Pinpoint the cell where the given text exists, returning its (x, y) midpoint coordinate. 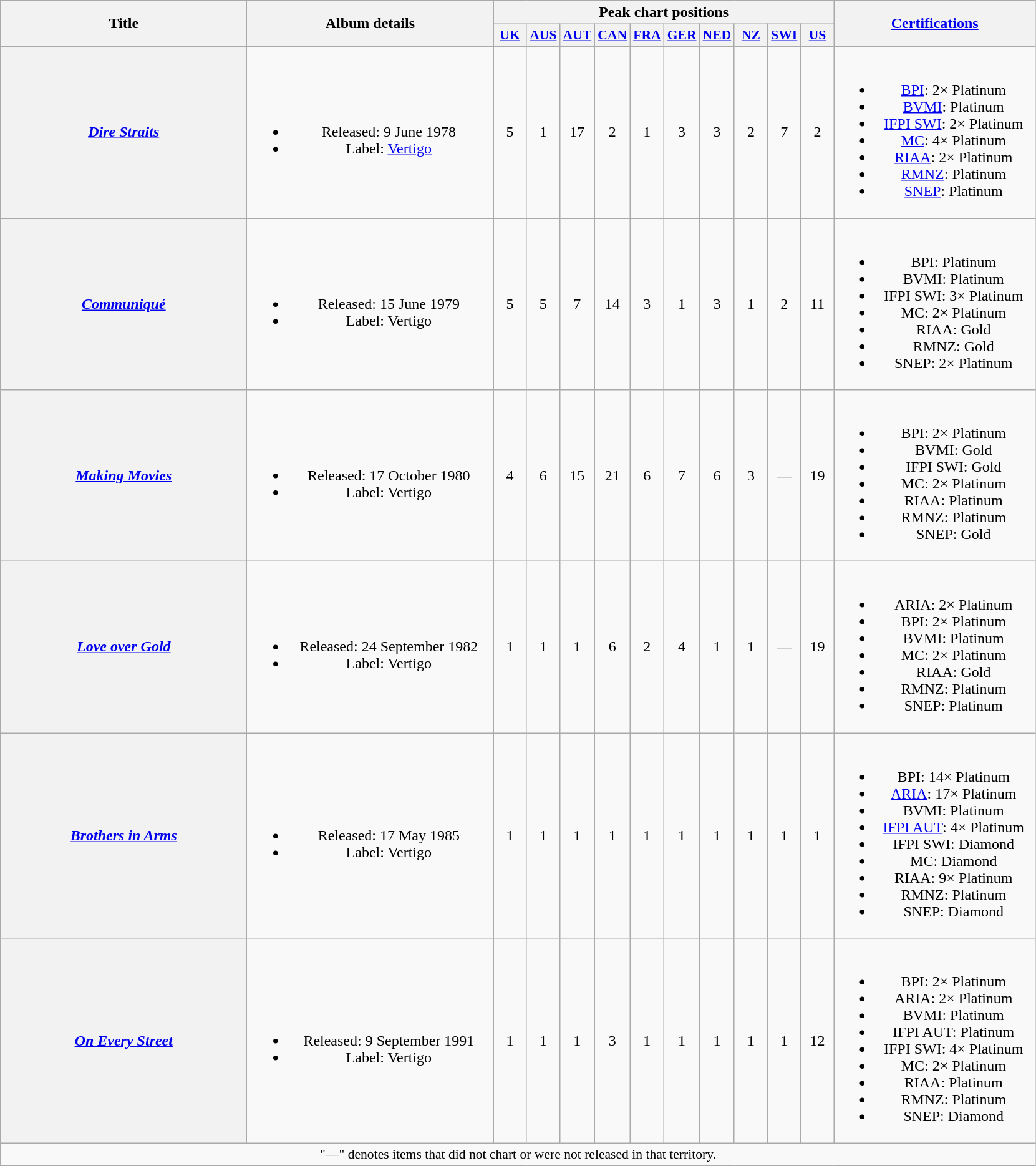
ARIA: 2× PlatinumBPI: 2× PlatinumBVMI: PlatinumMC: 2× PlatinumRIAA: GoldRMNZ: PlatinumSNEP: Platinum (934, 648)
NZ (751, 36)
Released: 15 June 1979Label: Vertigo (370, 304)
Certifications (934, 24)
BPI: 14× PlatinumARIA: 17× PlatinumBVMI: PlatinumIFPI AUT: 4× PlatinumIFPI SWI: DiamondMC: DiamondRIAA: 9× PlatinumRMNZ: PlatinumSNEP: Diamond (934, 836)
AUS (543, 36)
Album details (370, 24)
Released: 17 May 1985Label: Vertigo (370, 836)
"—" denotes items that did not chart or were not released in that territory. (518, 1155)
FRA (647, 36)
Love over Gold (123, 648)
SWI (785, 36)
GER (682, 36)
US (817, 36)
Peak chart positions (664, 12)
Making Movies (123, 475)
NED (717, 36)
11 (817, 304)
17 (578, 132)
BPI: 2× PlatinumBVMI: GoldIFPI SWI: GoldMC: 2× PlatinumRIAA: PlatinumRMNZ: PlatinumSNEP: Gold (934, 475)
12 (817, 1041)
CAN (612, 36)
Communiqué (123, 304)
On Every Street (123, 1041)
Title (123, 24)
Dire Straits (123, 132)
Released: 24 September 1982Label: Vertigo (370, 648)
Released: 17 October 1980Label: Vertigo (370, 475)
AUT (578, 36)
Brothers in Arms (123, 836)
21 (612, 475)
14 (612, 304)
UK (510, 36)
BPI: PlatinumBVMI: PlatinumIFPI SWI: 3× PlatinumMC: 2× PlatinumRIAA: GoldRMNZ: GoldSNEP: 2× Platinum (934, 304)
Released: 9 September 1991Label: Vertigo (370, 1041)
Released: 9 June 1978Label: Vertigo (370, 132)
BPI: 2× PlatinumBVMI: PlatinumIFPI SWI: 2× PlatinumMC: 4× PlatinumRIAA: 2× PlatinumRMNZ: PlatinumSNEP: Platinum (934, 132)
BPI: 2× PlatinumARIA: 2× PlatinumBVMI: PlatinumIFPI AUT: PlatinumIFPI SWI: 4× PlatinumMC: 2× PlatinumRIAA: PlatinumRMNZ: PlatinumSNEP: Diamond (934, 1041)
15 (578, 475)
